Find where the given text appears and provide that cell's center as (x, y) coordinate. 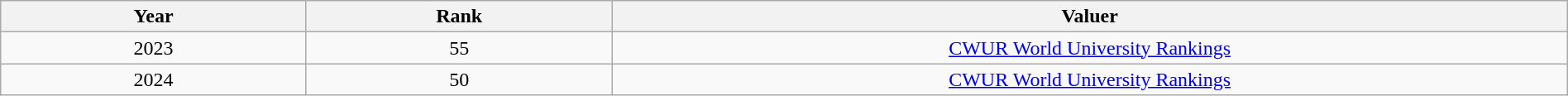
Year (154, 17)
Valuer (1090, 17)
Rank (459, 17)
2024 (154, 79)
50 (459, 79)
55 (459, 48)
2023 (154, 48)
